Scan for the cell matching the given text and deliver its (x, y) coordinate at center. 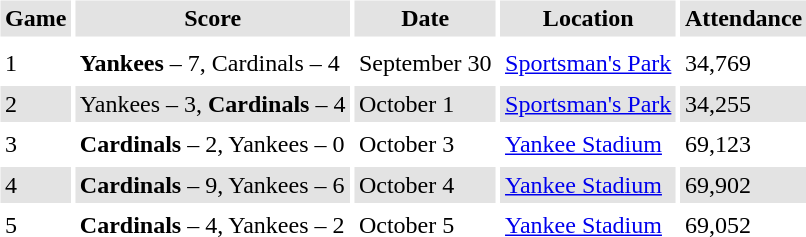
69,123 (743, 144)
Attendance (743, 18)
Score (212, 18)
4 (35, 185)
Cardinals – 2, Yankees – 0 (212, 144)
October 4 (425, 185)
Game (35, 18)
September 30 (425, 64)
34,255 (743, 104)
3 (35, 144)
69,902 (743, 185)
Yankees – 3, Cardinals – 4 (212, 104)
Date (425, 18)
Location (588, 18)
Cardinals – 9, Yankees – 6 (212, 185)
1 (35, 64)
Yankees – 7, Cardinals – 4 (212, 64)
October 1 (425, 104)
2 (35, 104)
34,769 (743, 64)
October 3 (425, 144)
